Scan for the cell matching the given text and deliver its (X, Y) coordinate at center. 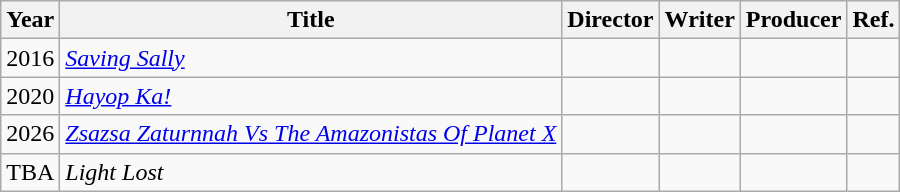
Hayop Ka! (311, 96)
Zsazsa Zaturnnah Vs The Amazonistas Of Planet X (311, 134)
TBA (30, 172)
Light Lost (311, 172)
Ref. (874, 20)
Producer (794, 20)
Saving Sally (311, 58)
Year (30, 20)
Title (311, 20)
2026 (30, 134)
Writer (700, 20)
2016 (30, 58)
2020 (30, 96)
Director (610, 20)
